Provide the [x, y] coordinate of the cell's center where the given text is located.  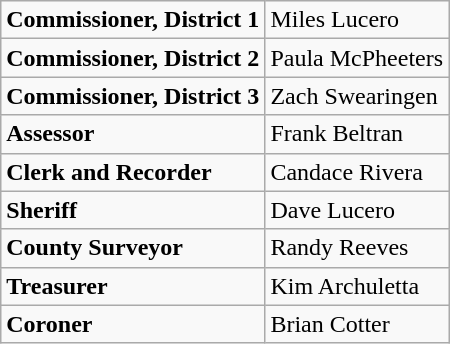
Clerk and Recorder [133, 172]
County Surveyor [133, 248]
Candace Rivera [357, 172]
Commissioner, District 1 [133, 20]
Paula McPheeters [357, 58]
Randy Reeves [357, 248]
Commissioner, District 2 [133, 58]
Frank Beltran [357, 134]
Dave Lucero [357, 210]
Coroner [133, 324]
Commissioner, District 3 [133, 96]
Miles Lucero [357, 20]
Sheriff [133, 210]
Brian Cotter [357, 324]
Kim Archuletta [357, 286]
Treasurer [133, 286]
Zach Swearingen [357, 96]
Assessor [133, 134]
